Scan for the cell matching the given text and deliver its [X, Y] coordinate at center. 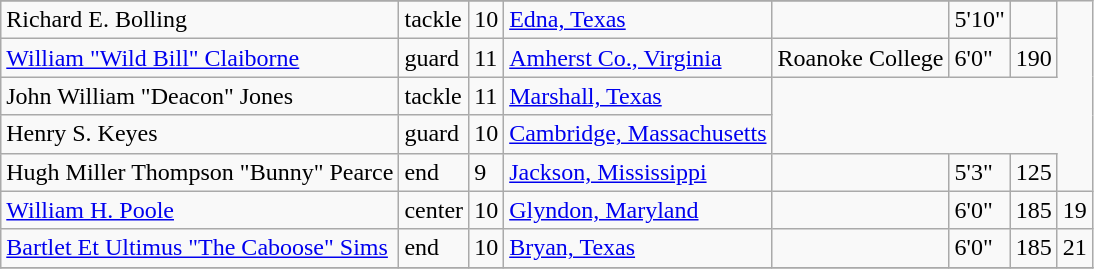
Jackson, Mississippi [638, 172]
9 [486, 172]
Cambridge, Massachusetts [638, 134]
125 [1034, 172]
Richard E. Bolling [200, 20]
5'10" [980, 20]
Bartlet Et Ultimus "The Caboose" Sims [200, 248]
Edna, Texas [638, 20]
Glyndon, Maryland [638, 210]
190 [1034, 58]
21 [1074, 248]
19 [1074, 210]
Marshall, Texas [638, 96]
William "Wild Bill" Claiborne [200, 58]
5'3" [980, 172]
Amherst Co., Virginia [638, 58]
John William "Deacon" Jones [200, 96]
William H. Poole [200, 210]
Henry S. Keyes [200, 134]
Hugh Miller Thompson "Bunny" Pearce [200, 172]
center [434, 210]
Roanoke College [860, 58]
Bryan, Texas [638, 248]
